Output the [X, Y] coordinate of the center of the cell containing the given text.  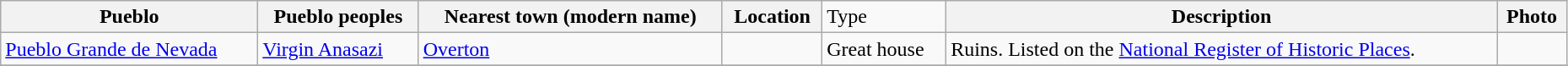
Pueblo Grande de Nevada [130, 49]
Description [1221, 17]
Nearest town (modern name) [570, 17]
Pueblo peoples [338, 17]
Photo [1532, 17]
Overton [570, 49]
Ruins. Listed on the National Register of Historic Places. [1221, 49]
Location [772, 17]
Type [884, 17]
Pueblo [130, 17]
Virgin Anasazi [338, 49]
Great house [884, 49]
